Scan for the cell matching the given text and deliver its [X, Y] coordinate at center. 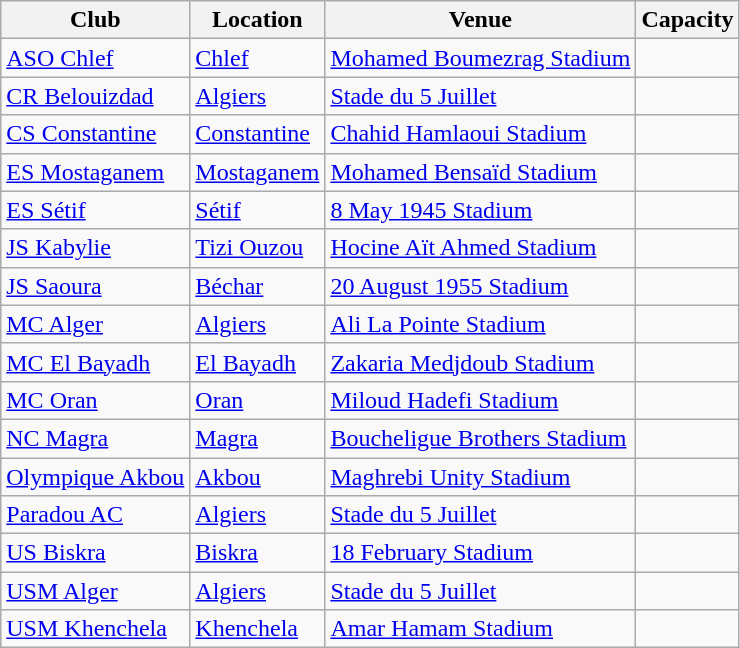
Mohamed Bensaïd Stadium [480, 172]
Maghrebi Unity Stadium [480, 477]
ASO Chlef [96, 58]
JS Saoura [96, 286]
ES Sétif [96, 210]
Boucheligue Brothers Stadium [480, 438]
Paradou AC [96, 515]
Club [96, 20]
Chlef [258, 58]
Capacity [688, 20]
Hocine Aït Ahmed Stadium [480, 248]
NC Magra [96, 438]
Venue [480, 20]
CR Belouizdad [96, 96]
20 August 1955 Stadium [480, 286]
USM Alger [96, 591]
18 February Stadium [480, 553]
Biskra [258, 553]
Zakaria Medjdoub Stadium [480, 362]
Olympique Akbou [96, 477]
MC Oran [96, 400]
MC El Bayadh [96, 362]
Oran [258, 400]
Khenchela [258, 629]
MC Alger [96, 324]
Amar Hamam Stadium [480, 629]
Miloud Hadefi Stadium [480, 400]
CS Constantine [96, 134]
El Bayadh [258, 362]
8 May 1945 Stadium [480, 210]
Béchar [258, 286]
Constantine [258, 134]
Mostaganem [258, 172]
Chahid Hamlaoui Stadium [480, 134]
Location [258, 20]
Magra [258, 438]
Tizi Ouzou [258, 248]
JS Kabylie [96, 248]
US Biskra [96, 553]
Mohamed Boumezrag Stadium [480, 58]
USM Khenchela [96, 629]
Ali La Pointe Stadium [480, 324]
Sétif [258, 210]
Akbou [258, 477]
ES Mostaganem [96, 172]
